Output the [X, Y] coordinate of the center of the cell containing the given text.  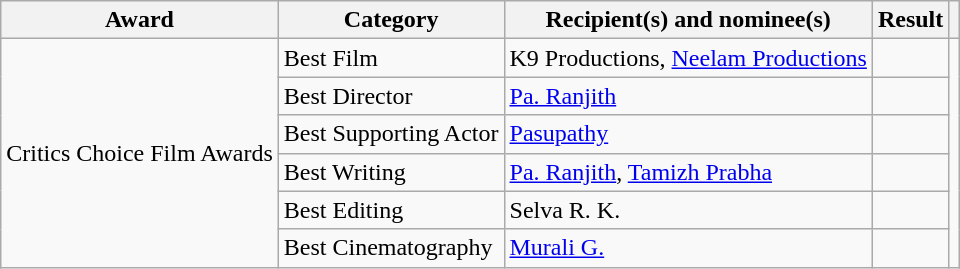
Best Editing [391, 210]
Critics Choice Film Awards [140, 153]
Pa. Ranjith, Tamizh Prabha [688, 172]
Murali G. [688, 248]
K9 Productions, Neelam Productions [688, 58]
Best Cinematography [391, 248]
Selva R. K. [688, 210]
Award [140, 20]
Pa. Ranjith [688, 96]
Best Writing [391, 172]
Best Director [391, 96]
Best Film [391, 58]
Recipient(s) and nominee(s) [688, 20]
Result [910, 20]
Best Supporting Actor [391, 134]
Pasupathy [688, 134]
Category [391, 20]
